From the cell containing the given text, extract its center point as [X, Y] coordinate. 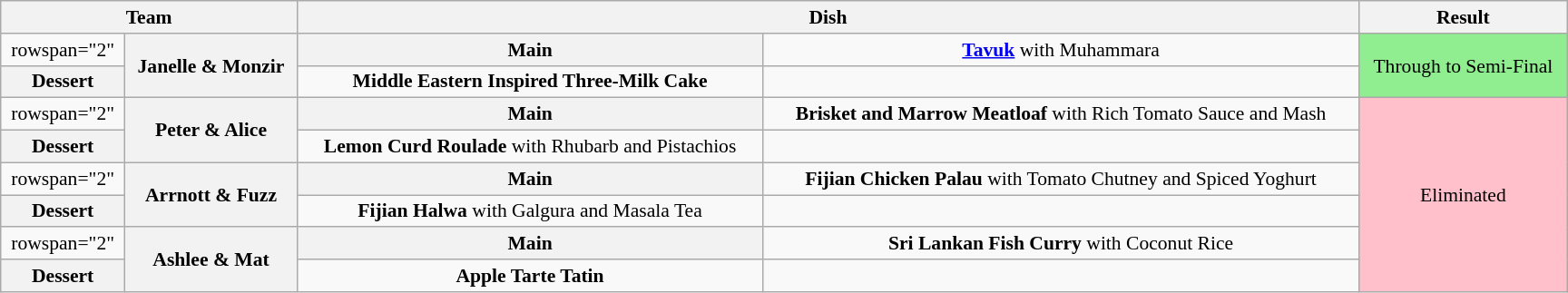
Arrnott & Fuzz [211, 194]
Team [149, 17]
Result [1463, 17]
Ashlee & Mat [211, 259]
Through to Semi-Final [1463, 65]
Peter & Alice [211, 131]
Janelle & Monzir [211, 65]
Fijian Halwa with Galgura and Masala Tea [530, 211]
Eliminated [1463, 195]
Sri Lankan Fish Curry with Coconut Rice [1062, 244]
Brisket and Marrow Meatloaf with Rich Tomato Sauce and Mash [1062, 114]
Apple Tarte Tatin [530, 276]
Middle Eastern Inspired Three-Milk Cake [530, 82]
Fijian Chicken Palau with Tomato Chutney and Spiced Yoghurt [1062, 179]
Dish [828, 17]
Lemon Curd Roulade with Rhubarb and Pistachios [530, 147]
Tavuk with Muhammara [1062, 50]
